Output the (X, Y) coordinate of the center of the cell containing the given text.  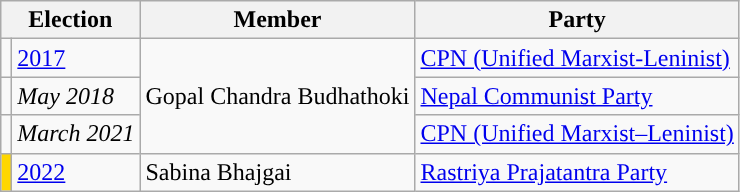
2022 (76, 172)
Election (70, 20)
March 2021 (76, 134)
2017 (76, 58)
Member (278, 20)
Party (577, 20)
CPN (Unified Marxist-Leninist) (577, 58)
Gopal Chandra Budhathoki (278, 96)
Nepal Communist Party (577, 96)
CPN (Unified Marxist–Leninist) (577, 134)
May 2018 (76, 96)
Sabina Bhajgai (278, 172)
Rastriya Prajatantra Party (577, 172)
